Detect which cell encompasses the target text, then output its [X, Y] center coordinate. 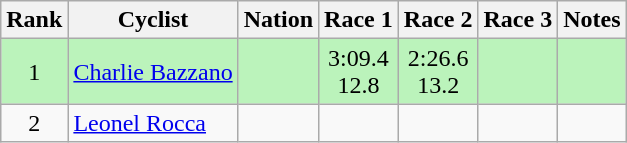
2:26.613.2 [438, 72]
Leonel Rocca [153, 123]
2 [34, 123]
Cyclist [153, 20]
Rank [34, 20]
Charlie Bazzano [153, 72]
1 [34, 72]
Notes [592, 20]
Race 2 [438, 20]
Nation [278, 20]
3:09.412.8 [359, 72]
Race 3 [518, 20]
Race 1 [359, 20]
